Find where the given text appears and provide that cell's center as [X, Y] coordinate. 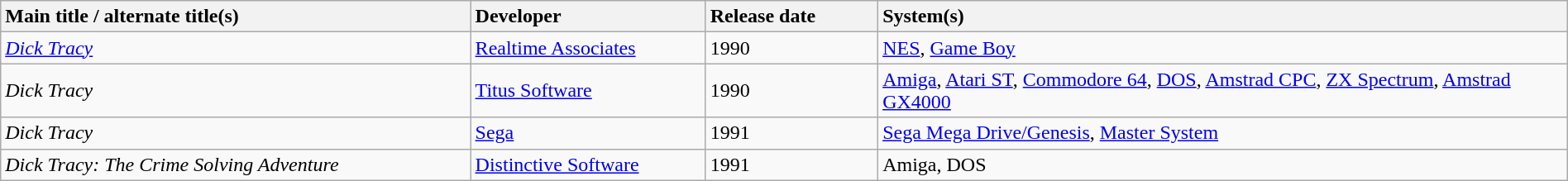
Sega Mega Drive/Genesis, Master System [1223, 133]
Titus Software [588, 91]
Amiga, Atari ST, Commodore 64, DOS, Amstrad CPC, ZX Spectrum, Amstrad GX4000 [1223, 91]
Developer [588, 17]
NES, Game Boy [1223, 48]
Release date [791, 17]
Dick Tracy: The Crime Solving Adventure [236, 164]
System(s) [1223, 17]
Amiga, DOS [1223, 164]
Main title / alternate title(s) [236, 17]
Realtime Associates [588, 48]
Sega [588, 133]
Distinctive Software [588, 164]
